Determine the (x, y) coordinate at the center of the cell enclosing the given text.  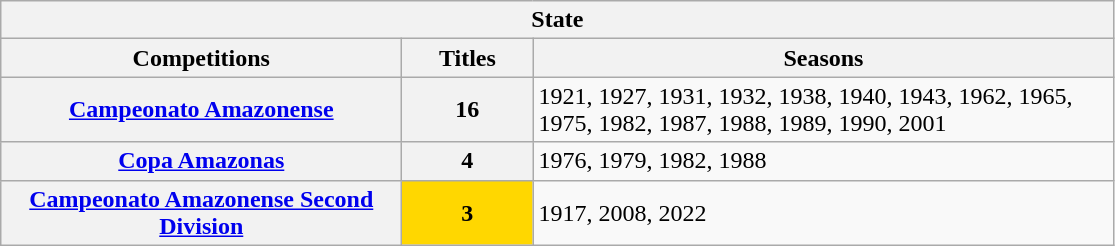
Competitions (202, 58)
16 (468, 110)
Campeonato Amazonense Second Division (202, 212)
3 (468, 212)
1976, 1979, 1982, 1988 (824, 161)
Titles (468, 58)
4 (468, 161)
Seasons (824, 58)
State (558, 20)
Campeonato Amazonense (202, 110)
1921, 1927, 1931, 1932, 1938, 1940, 1943, 1962, 1965, 1975, 1982, 1987, 1988, 1989, 1990, 2001 (824, 110)
1917, 2008, 2022 (824, 212)
Copa Amazonas (202, 161)
